Capture the cell that displays the provided text and extract its (X, Y) central coordinate. 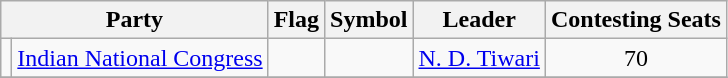
Party (134, 20)
N. D. Tiwari (479, 58)
Indian National Congress (140, 58)
Contesting Seats (636, 20)
70 (636, 58)
Symbol (369, 20)
Leader (479, 20)
Flag (296, 20)
